Capture the cell that displays the provided text and extract its (x, y) central coordinate. 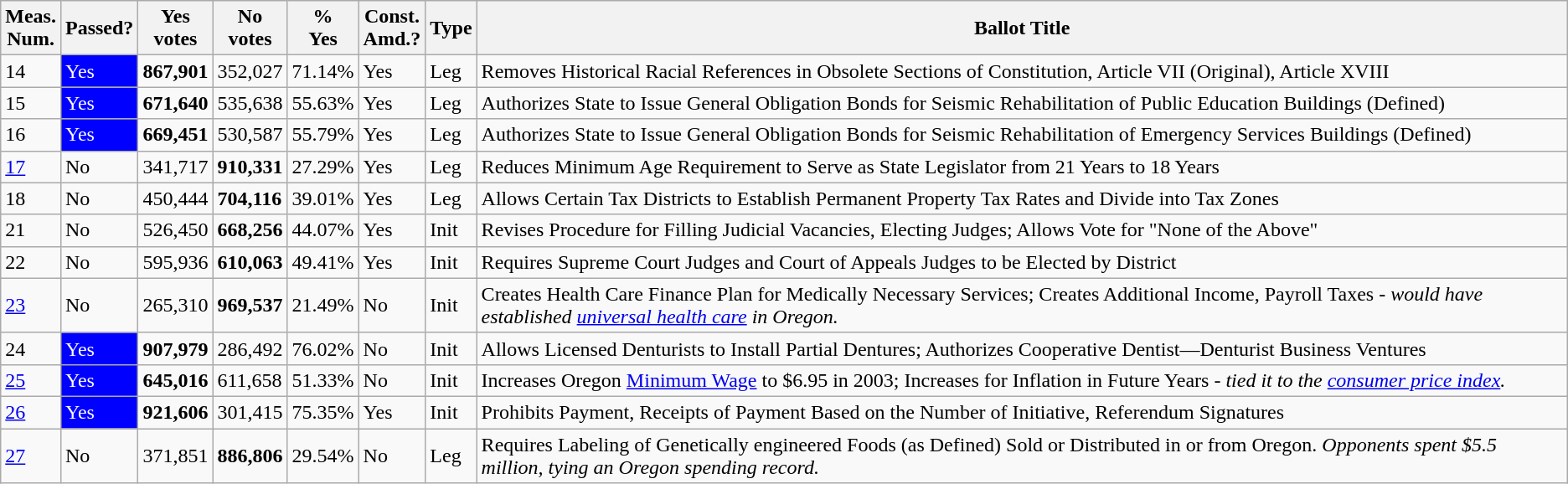
71.14% (323, 71)
Novotes (250, 28)
55.79% (323, 135)
535,638 (250, 103)
Const.Amd.? (392, 28)
76.02% (323, 348)
886,806 (250, 456)
921,606 (176, 412)
55.63% (323, 103)
18 (31, 198)
Authorizes State to Issue General Obligation Bonds for Seismic Rehabilitation of Public Education Buildings (Defined) (1022, 103)
44.07% (323, 230)
301,415 (250, 412)
969,537 (250, 305)
21 (31, 230)
51.33% (323, 380)
611,658 (250, 380)
669,451 (176, 135)
352,027 (250, 71)
Ballot Title (1022, 28)
704,116 (250, 198)
530,587 (250, 135)
265,310 (176, 305)
21.49% (323, 305)
Type (451, 28)
Reduces Minimum Age Requirement to Serve as State Legislator from 21 Years to 18 Years (1022, 167)
Requires Supreme Court Judges and Court of Appeals Judges to be Elected by District (1022, 262)
595,936 (176, 262)
16 (31, 135)
Yesvotes (176, 28)
23 (31, 305)
Removes Historical Racial References in Obsolete Sections of Constitution, Article VII (Original), Article XVIII (1022, 71)
526,450 (176, 230)
15 (31, 103)
26 (31, 412)
49.41% (323, 262)
Revises Procedure for Filling Judicial Vacancies, Electing Judges; Allows Vote for "None of the Above" (1022, 230)
17 (31, 167)
Allows Certain Tax Districts to Establish Permanent Property Tax Rates and Divide into Tax Zones (1022, 198)
14 (31, 71)
Passed? (99, 28)
Increases Oregon Minimum Wage to $6.95 in 2003; Increases for Inflation in Future Years - tied it to the consumer price index. (1022, 380)
867,901 (176, 71)
286,492 (250, 348)
910,331 (250, 167)
645,016 (176, 380)
75.35% (323, 412)
671,640 (176, 103)
Authorizes State to Issue General Obligation Bonds for Seismic Rehabilitation of Emergency Services Buildings (Defined) (1022, 135)
610,063 (250, 262)
Meas.Num. (31, 28)
27 (31, 456)
Prohibits Payment, Receipts of Payment Based on the Number of Initiative, Referendum Signatures (1022, 412)
29.54% (323, 456)
%Yes (323, 28)
450,444 (176, 198)
668,256 (250, 230)
371,851 (176, 456)
27.29% (323, 167)
22 (31, 262)
39.01% (323, 198)
907,979 (176, 348)
Allows Licensed Denturists to Install Partial Dentures; Authorizes Cooperative Dentist—Denturist Business Ventures (1022, 348)
341,717 (176, 167)
25 (31, 380)
24 (31, 348)
